From the cell containing the given text, extract its center point as [X, Y] coordinate. 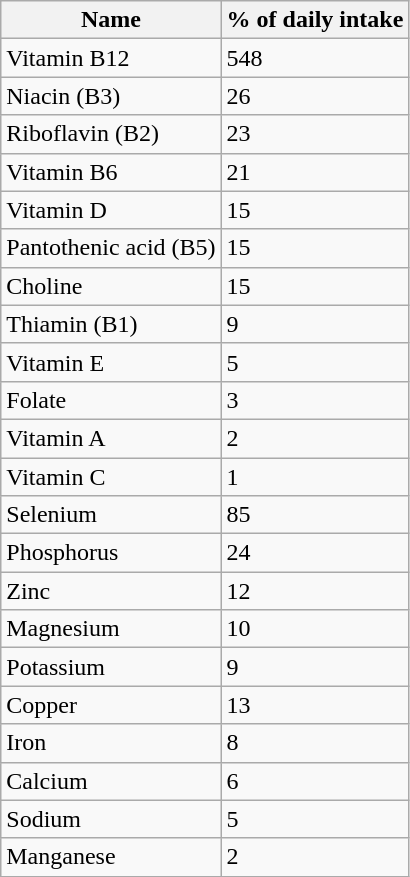
85 [315, 515]
Vitamin A [111, 438]
Niacin (B3) [111, 96]
6 [315, 781]
Sodium [111, 819]
23 [315, 134]
Manganese [111, 857]
21 [315, 172]
Riboflavin (B2) [111, 134]
8 [315, 743]
Iron [111, 743]
Choline [111, 286]
Vitamin C [111, 477]
24 [315, 553]
Potassium [111, 667]
26 [315, 96]
12 [315, 591]
Selenium [111, 515]
Vitamin D [111, 210]
13 [315, 705]
Magnesium [111, 629]
Vitamin E [111, 362]
Name [111, 20]
3 [315, 400]
Calcium [111, 781]
Vitamin B12 [111, 58]
Pantothenic acid (B5) [111, 248]
10 [315, 629]
Folate [111, 400]
% of daily intake [315, 20]
Vitamin B6 [111, 172]
548 [315, 58]
1 [315, 477]
Copper [111, 705]
Thiamin (B1) [111, 324]
Phosphorus [111, 553]
Zinc [111, 591]
